Capture the cell that displays the provided text and extract its (X, Y) central coordinate. 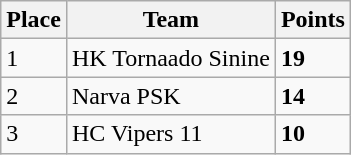
Narva PSK (170, 96)
3 (34, 134)
10 (312, 134)
HC Vipers 11 (170, 134)
1 (34, 58)
Points (312, 20)
14 (312, 96)
HK Tornaado Sinine (170, 58)
2 (34, 96)
Team (170, 20)
19 (312, 58)
Place (34, 20)
